From the cell containing the given text, extract its center point as [X, Y] coordinate. 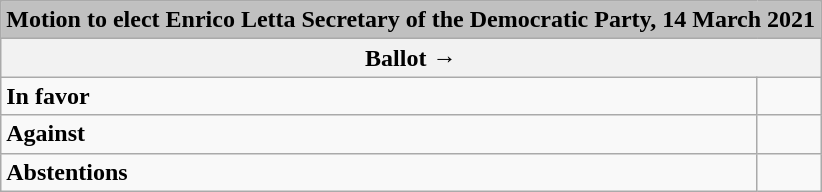
Motion to elect Enrico Letta Secretary of the Democratic Party, 14 March 2021 [411, 20]
Against [380, 134]
Ballot → [411, 58]
In favor [380, 96]
Abstentions [380, 172]
